Scan for the cell matching the given text and deliver its [X, Y] coordinate at center. 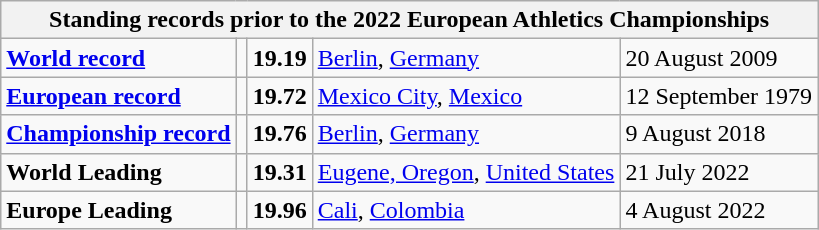
19.96 [280, 210]
19.76 [280, 134]
European record [118, 96]
4 August 2022 [719, 210]
20 August 2009 [719, 58]
World record [118, 58]
19.19 [280, 58]
Standing records prior to the 2022 European Athletics Championships [410, 20]
19.72 [280, 96]
9 August 2018 [719, 134]
Eugene, Oregon, United States [466, 172]
Mexico City, Mexico [466, 96]
Europe Leading [118, 210]
21 July 2022 [719, 172]
Cali, Colombia [466, 210]
Championship record [118, 134]
19.31 [280, 172]
World Leading [118, 172]
12 September 1979 [719, 96]
